Detect which cell encompasses the target text, then output its (X, Y) center coordinate. 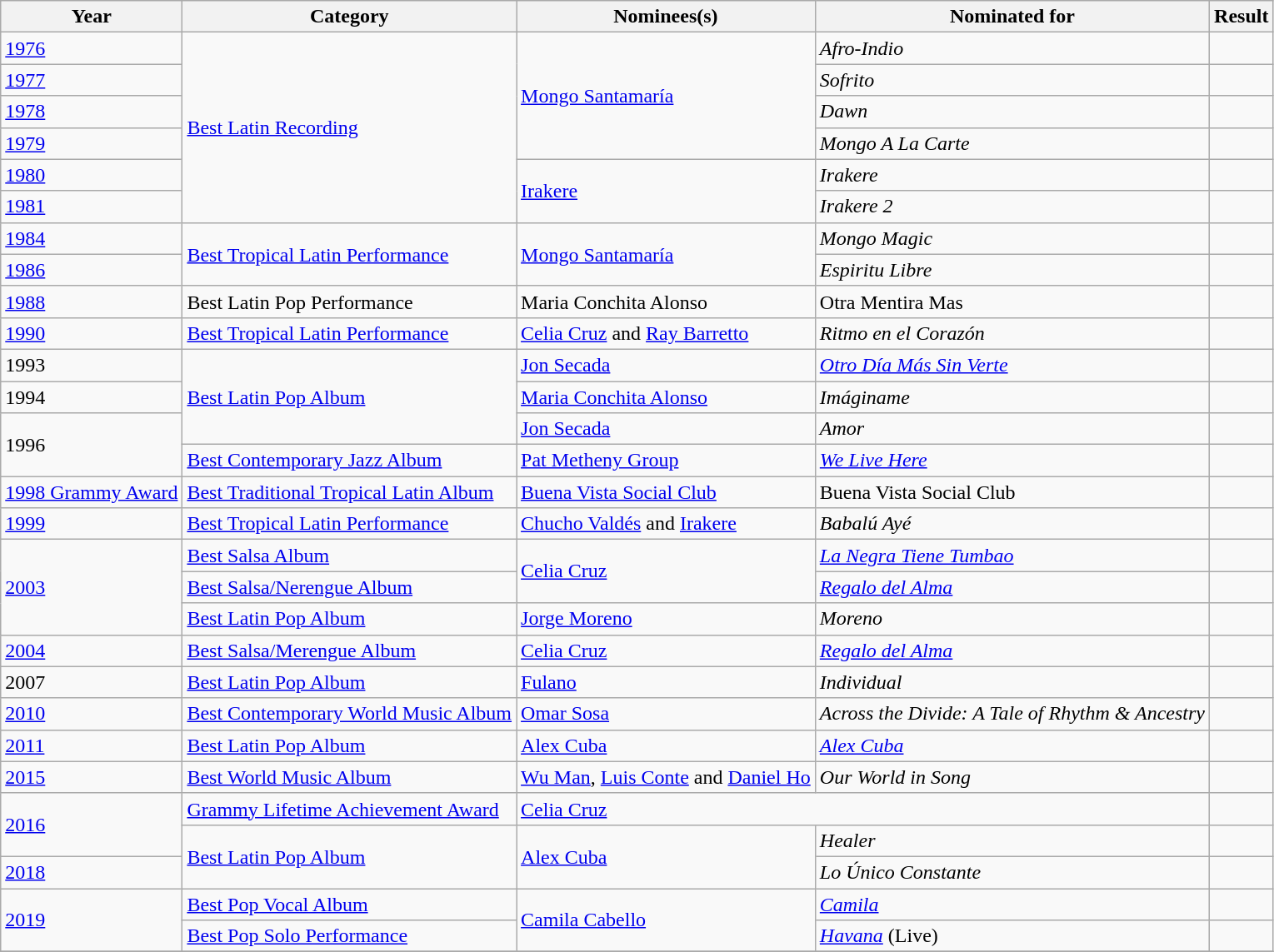
1984 (92, 238)
1978 (92, 112)
Mongo A La Carte (1012, 143)
Our World in Song (1012, 777)
2018 (92, 872)
Category (350, 17)
Best Contemporary Jazz Album (350, 461)
2007 (92, 682)
Wu Man, Luis Conte and Daniel Ho (667, 777)
Camila Cabello (667, 920)
Babalú Ayé (1012, 524)
2003 (92, 587)
Best Salsa Album (350, 556)
1996 (92, 445)
1993 (92, 365)
1988 (92, 302)
Grammy Lifetime Achievement Award (350, 809)
Lo Único Constante (1012, 872)
Havana (Live) (1012, 936)
2011 (92, 745)
Amor (1012, 429)
2016 (92, 825)
Best Pop Solo Performance (350, 936)
1977 (92, 80)
Fulano (667, 682)
Across the Divide: A Tale of Rhythm & Ancestry (1012, 714)
We Live Here (1012, 461)
Sofrito (1012, 80)
Otro Día Más Sin Verte (1012, 365)
Otra Mentira Mas (1012, 302)
Camila (1012, 904)
Year (92, 17)
Best Traditional Tropical Latin Album (350, 492)
Mongo Magic (1012, 238)
Irakere 2 (1012, 207)
2019 (92, 920)
Jorge Moreno (667, 619)
Espiritu Libre (1012, 270)
Ritmo en el Corazón (1012, 333)
Individual (1012, 682)
Dawn (1012, 112)
1990 (92, 333)
1986 (92, 270)
Moreno (1012, 619)
1979 (92, 143)
Best Salsa/Nerengue Album (350, 587)
Imáginame (1012, 397)
Chucho Valdés and Irakere (667, 524)
Pat Metheny Group (667, 461)
Best Salsa/Merengue Album (350, 650)
Omar Sosa (667, 714)
Result (1242, 17)
La Negra Tiene Tumbao (1012, 556)
Best Contemporary World Music Album (350, 714)
1994 (92, 397)
Afro-Indio (1012, 48)
Celia Cruz and Ray Barretto (667, 333)
2004 (92, 650)
2015 (92, 777)
Best Latin Recording (350, 127)
2010 (92, 714)
1976 (92, 48)
1999 (92, 524)
Best Pop Vocal Album (350, 904)
Best Latin Pop Performance (350, 302)
1998 Grammy Award (92, 492)
Healer (1012, 840)
Nominated for (1012, 17)
1980 (92, 175)
Nominees(s) (667, 17)
Best World Music Album (350, 777)
1981 (92, 207)
